Detect which cell encompasses the target text, then output its [X, Y] center coordinate. 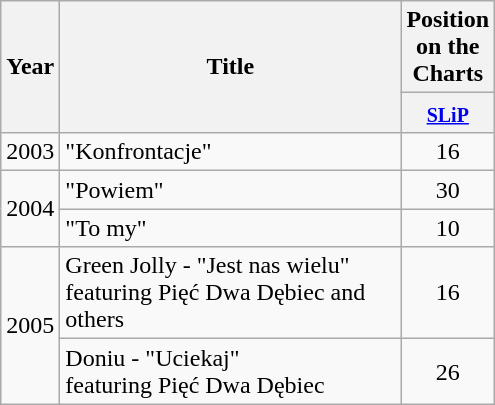
"Konfrontacje" [230, 152]
"Powiem" [230, 190]
2005 [30, 326]
30 [448, 190]
10 [448, 228]
2003 [30, 152]
SLiP [448, 113]
Title [230, 67]
Green Jolly - "Jest nas wielu"featuring Pięć Dwa Dębiec and others [230, 293]
2004 [30, 209]
Position on the Charts [448, 47]
"To my" [230, 228]
26 [448, 372]
Doniu - "Uciekaj"featuring Pięć Dwa Dębiec [230, 372]
Year [30, 67]
